For the text-containing cell, return its midpoint in (x, y) coordinate format. 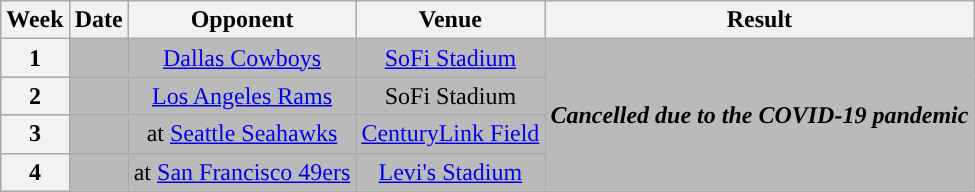
Dallas Cowboys (242, 58)
Result (760, 20)
1 (35, 58)
4 (35, 172)
Opponent (242, 20)
CenturyLink Field (450, 134)
at San Francisco 49ers (242, 172)
Date (98, 20)
Cancelled due to the COVID-19 pandemic (760, 115)
Levi's Stadium (450, 172)
Venue (450, 20)
at Seattle Seahawks (242, 134)
3 (35, 134)
2 (35, 96)
Week (35, 20)
Los Angeles Rams (242, 96)
